Provide the (X, Y) coordinate of the cell's center where the given text is located.  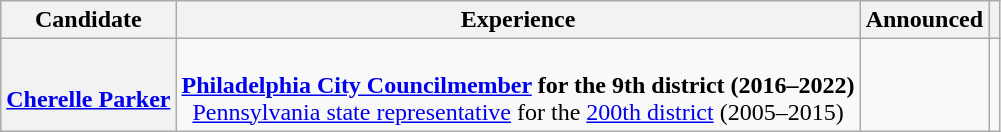
Cherelle Parker (88, 85)
Experience (518, 20)
Candidate (88, 20)
Announced (924, 20)
Philadelphia City Councilmember for the 9th district (2016–2022)Pennsylvania state representative for the 200th district (2005–2015) (518, 85)
